Scan for the cell matching the given text and deliver its (x, y) coordinate at center. 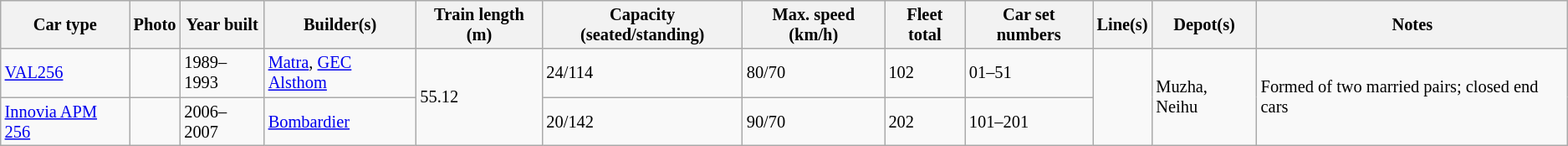
20/142 (642, 122)
Notes (1412, 24)
Photo (156, 24)
Matra, GEC Alsthom (340, 73)
102 (925, 73)
101–201 (1029, 122)
01–51 (1029, 73)
2006–2007 (222, 122)
90/70 (814, 122)
1989–1993 (222, 73)
Year built (222, 24)
Max. speed (km/h) (814, 24)
VAL256 (65, 73)
Bombardier (340, 122)
202 (925, 122)
Train length (m) (480, 24)
Fleet total (925, 24)
Car type (65, 24)
Innovia APM 256 (65, 122)
Muzha, Neihu (1204, 97)
55.12 (480, 97)
80/70 (814, 73)
Car set numbers (1029, 24)
Line(s) (1122, 24)
Depot(s) (1204, 24)
Capacity (seated/standing) (642, 24)
Formed of two married pairs; closed end cars (1412, 97)
24/114 (642, 73)
Builder(s) (340, 24)
